Return (x, y) of the center of cell containing provided text 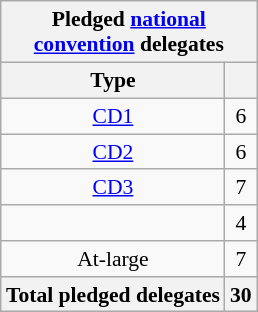
CD2 (113, 152)
CD3 (113, 187)
CD1 (113, 116)
Total pledged delegates (113, 294)
Pledged nationalconvention delegates (129, 32)
4 (241, 223)
At-large (113, 259)
30 (241, 294)
Type (113, 80)
